Find where the given text appears and provide that cell's center as (X, Y) coordinate. 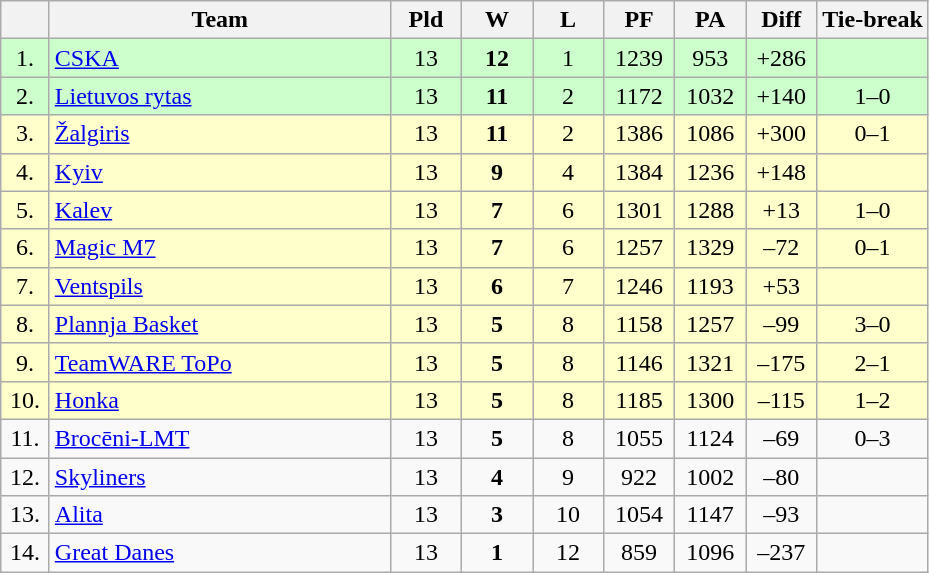
Team (220, 20)
1–2 (873, 400)
13. (26, 515)
6. (26, 248)
Diff (782, 20)
Lietuvos rytas (220, 96)
–69 (782, 438)
1300 (710, 400)
Alita (220, 515)
PA (710, 20)
L (568, 20)
TeamWARE ToPo (220, 362)
4. (26, 172)
+13 (782, 210)
Kyiv (220, 172)
1384 (640, 172)
1185 (640, 400)
922 (640, 477)
1236 (710, 172)
Brocēni-LMT (220, 438)
1386 (640, 134)
8. (26, 324)
1032 (710, 96)
W (496, 20)
2–1 (873, 362)
0–3 (873, 438)
1329 (710, 248)
1146 (640, 362)
Kalev (220, 210)
1147 (710, 515)
–80 (782, 477)
–93 (782, 515)
Honka (220, 400)
+53 (782, 286)
–237 (782, 553)
1. (26, 58)
1172 (640, 96)
1288 (710, 210)
3. (26, 134)
Plannja Basket (220, 324)
PF (640, 20)
Tie-break (873, 20)
1054 (640, 515)
7. (26, 286)
1096 (710, 553)
1193 (710, 286)
10 (568, 515)
1239 (640, 58)
3 (496, 515)
Great Danes (220, 553)
953 (710, 58)
5. (26, 210)
2. (26, 96)
1002 (710, 477)
+148 (782, 172)
11. (26, 438)
1055 (640, 438)
Ventspils (220, 286)
1124 (710, 438)
Skyliners (220, 477)
12. (26, 477)
9. (26, 362)
1086 (710, 134)
+286 (782, 58)
1321 (710, 362)
14. (26, 553)
859 (640, 553)
1158 (640, 324)
+140 (782, 96)
3–0 (873, 324)
1301 (640, 210)
–99 (782, 324)
–115 (782, 400)
+300 (782, 134)
Žalgiris (220, 134)
Pld (426, 20)
Magic M7 (220, 248)
1246 (640, 286)
–175 (782, 362)
CSKA (220, 58)
–72 (782, 248)
10. (26, 400)
